Locate the cell with the specified text and output its [x, y] center coordinate. 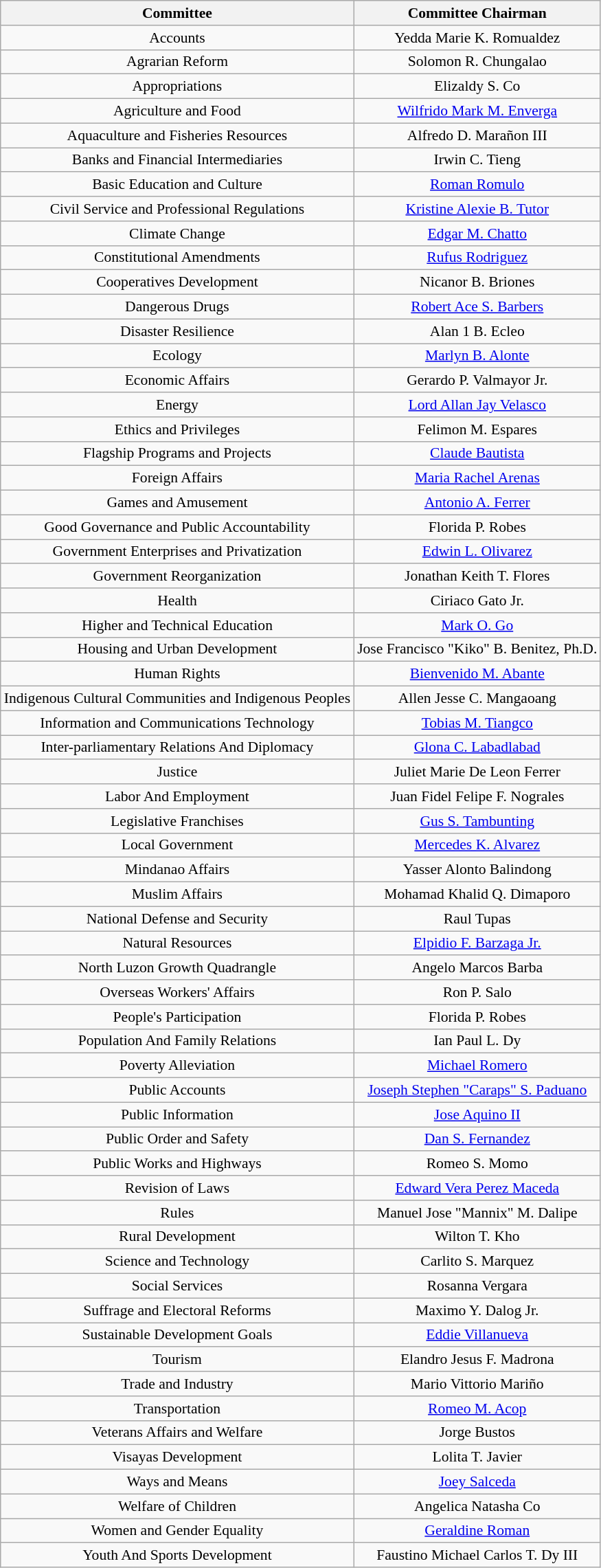
Edwin L. Olivarez [477, 552]
Government Enterprises and Privatization [177, 552]
Ciriaco Gato Jr. [477, 601]
Tobias M. Tiangco [477, 723]
Maria Rachel Arenas [477, 478]
Maximo Y. Dalog Jr. [477, 1310]
Mohamad Khalid Q. Dimaporo [477, 895]
Mario Vittorio Mariño [477, 1384]
Legislative Franchises [177, 821]
Solomon R. Chungalao [477, 62]
Visayas Development [177, 1457]
Indigenous Cultural Communities and Indigenous Peoples [177, 699]
Marlyn B. Alonte [477, 356]
Labor And Employment [177, 796]
Bienvenido M. Abante [477, 674]
People's Participation [177, 1017]
Irwin C. Tieng [477, 160]
Ethics and Privileges [177, 429]
Local Government [177, 845]
Population And Family Relations [177, 1041]
Kristine Alexie B. Tutor [477, 209]
Rufus Rodriguez [477, 258]
Inter-parliamentary Relations And Diplomacy [177, 748]
Jose Aquino II [477, 1115]
Justice [177, 772]
Dan S. Fernandez [477, 1139]
Youth And Sports Development [177, 1556]
Public Works and Highways [177, 1164]
Tourism [177, 1360]
Accounts [177, 38]
Alan 1 B. Ecleo [477, 331]
Elpidio F. Barzaga Jr. [477, 943]
Mark O. Go [477, 625]
Eddie Villanueva [477, 1335]
Juliet Marie De Leon Ferrer [477, 772]
Robert Ace S. Barbers [477, 307]
Flagship Programs and Projects [177, 453]
Mindanao Affairs [177, 870]
Suffrage and Electoral Reforms [177, 1310]
Lolita T. Javier [477, 1457]
Elizaldy S. Co [477, 87]
Ecology [177, 356]
Veterans Affairs and Welfare [177, 1433]
Gus S. Tambunting [477, 821]
Rules [177, 1213]
Energy [177, 405]
Allen Jesse C. Mangaoang [477, 699]
Committee Chairman [477, 13]
National Defense and Security [177, 919]
Information and Communications Technology [177, 723]
Romeo M. Acop [477, 1409]
Banks and Financial Intermediaries [177, 160]
Juan Fidel Felipe F. Nograles [477, 796]
Edward Vera Perez Maceda [477, 1188]
Human Rights [177, 674]
Edgar M. Chatto [477, 234]
Natural Resources [177, 943]
Dangerous Drugs [177, 307]
Public Information [177, 1115]
Public Accounts [177, 1090]
Jonathan Keith T. Flores [477, 576]
Foreign Affairs [177, 478]
Agrarian Reform [177, 62]
Yedda Marie K. Romualdez [477, 38]
Mercedes K. Alvarez [477, 845]
Angelica Natasha Co [477, 1506]
Public Order and Safety [177, 1139]
Committee [177, 13]
Jorge Bustos [477, 1433]
Ways and Means [177, 1482]
Government Reorganization [177, 576]
Women and Gender Equality [177, 1531]
Nicanor B. Briones [477, 282]
Climate Change [177, 234]
Good Governance and Public Accountability [177, 527]
Sustainable Development Goals [177, 1335]
Social Services [177, 1286]
Raul Tupas [477, 919]
Yasser Alonto Balindong [477, 870]
Revision of Laws [177, 1188]
Poverty Alleviation [177, 1066]
Romeo S. Momo [477, 1164]
Transportation [177, 1409]
Rural Development [177, 1237]
Constitutional Amendments [177, 258]
Claude Bautista [477, 453]
Disaster Resilience [177, 331]
Roman Romulo [477, 185]
Trade and Industry [177, 1384]
Antonio A. Ferrer [477, 503]
Muslim Affairs [177, 895]
Joey Salceda [477, 1482]
Jose Francisco "Kiko" B. Benitez, Ph.D. [477, 649]
Ian Paul L. Dy [477, 1041]
Rosanna Vergara [477, 1286]
Agriculture and Food [177, 111]
Basic Education and Culture [177, 185]
Overseas Workers' Affairs [177, 992]
Gerardo P. Valmayor Jr. [477, 381]
Higher and Technical Education [177, 625]
Joseph Stephen "Caraps" S. Paduano [477, 1090]
Elandro Jesus F. Madrona [477, 1360]
Manuel Jose "Mannix" M. Dalipe [477, 1213]
Ron P. Salo [477, 992]
Welfare of Children [177, 1506]
Alfredo D. Marañon III [477, 135]
Cooperatives Development [177, 282]
Felimon M. Espares [477, 429]
Geraldine Roman [477, 1531]
Lord Allan Jay Velasco [477, 405]
Games and Amusement [177, 503]
Faustino Michael Carlos T. Dy III [477, 1556]
Wilfrido Mark M. Enverga [477, 111]
Wilton T. Kho [477, 1237]
Angelo Marcos Barba [477, 968]
Economic Affairs [177, 381]
Aquaculture and Fisheries Resources [177, 135]
Michael Romero [477, 1066]
Carlito S. Marquez [477, 1262]
Appropriations [177, 87]
Housing and Urban Development [177, 649]
Civil Service and Professional Regulations [177, 209]
Science and Technology [177, 1262]
North Luzon Growth Quadrangle [177, 968]
Health [177, 601]
Glona C. Labadlabad [477, 748]
